Capture the cell that displays the provided text and extract its [x, y] central coordinate. 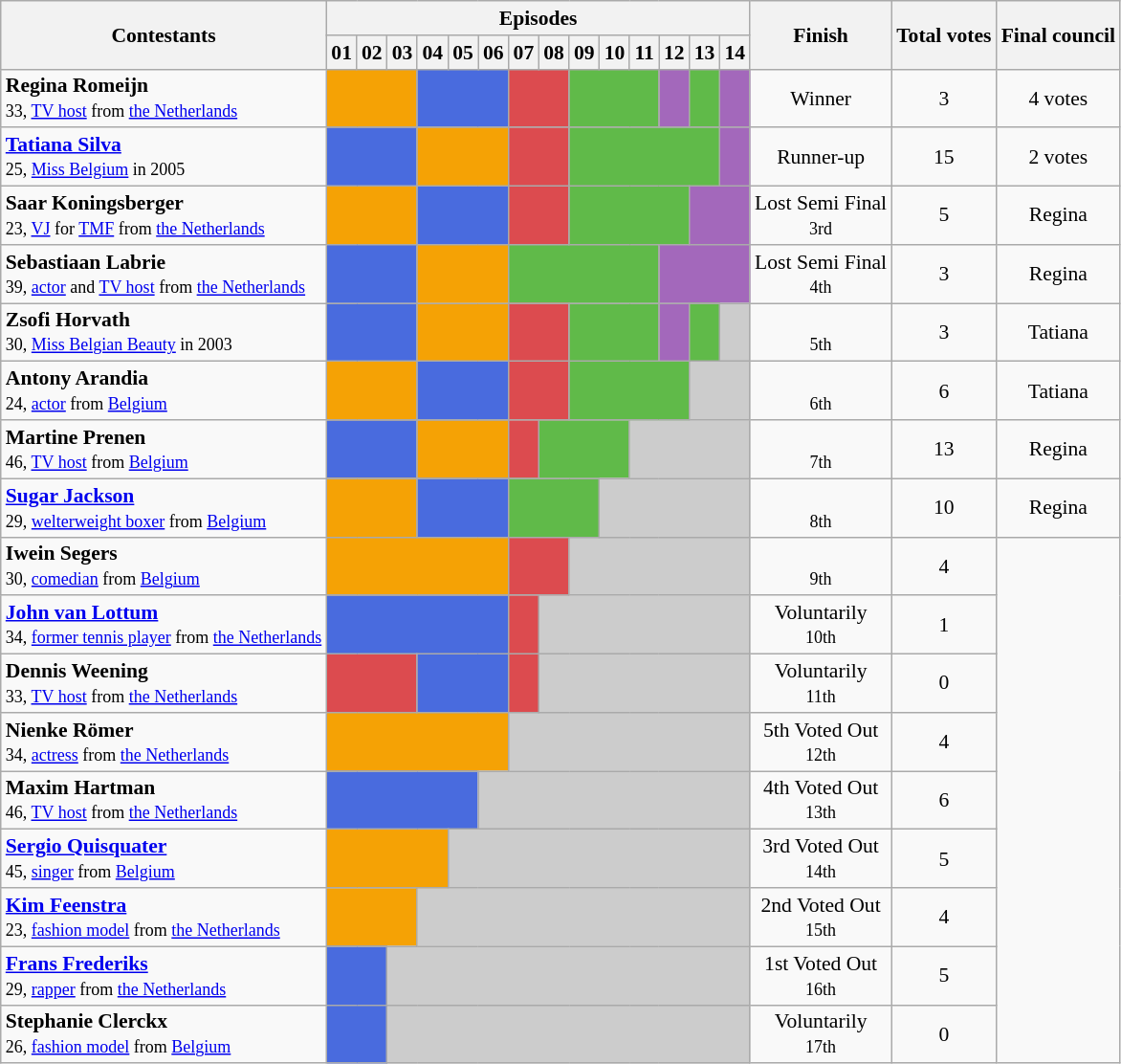
Final council [1058, 34]
Tatiana Silva25, Miss Belgium in 2005 [165, 157]
Dennis Weening33, TV host from the Netherlands [165, 683]
8th [821, 507]
Iwein Segers30, comedian from Belgium [165, 566]
1 [943, 626]
John van Lottum34, former tennis player from the Netherlands [165, 626]
04 [432, 53]
Voluntarily17th [821, 1033]
2 votes [1058, 157]
Frans Frederiks29, rapper from the Netherlands [165, 976]
Lost Semi Final4th [821, 274]
Lost Semi Final3rd [821, 216]
05 [463, 53]
5th [821, 333]
4 votes [1058, 98]
5th Voted Out12th [821, 743]
4th Voted Out13th [821, 800]
Episodes [538, 18]
1st Voted Out16th [821, 976]
Kim Feenstra23, fashion model from the Netherlands [165, 917]
Sebastiaan Labrie39, actor and TV host from the Netherlands [165, 274]
03 [403, 53]
Voluntarily11th [821, 683]
Zsofi Horvath30, Miss Belgian Beauty in 2003 [165, 333]
Maxim Hartman46, TV host from the Netherlands [165, 800]
Finish [821, 34]
Sergio Quisquater45, singer from Belgium [165, 859]
2nd Voted Out15th [821, 917]
09 [584, 53]
11 [645, 53]
Saar Koningsberger23, VJ for TMF from the Netherlands [165, 216]
Total votes [943, 34]
06 [494, 53]
Regina Romeijn33, TV host from the Netherlands [165, 98]
14 [735, 53]
7th [821, 450]
08 [554, 53]
07 [524, 53]
12 [674, 53]
Voluntarily10th [821, 626]
Stephanie Clerckx26, fashion model from Belgium [165, 1033]
15 [943, 157]
Martine Prenen46, TV host from Belgium [165, 450]
02 [372, 53]
01 [341, 53]
Antony Arandia24, actor from Belgium [165, 390]
6th [821, 390]
9th [821, 566]
Winner [821, 98]
Nienke Römer34, actress from the Netherlands [165, 743]
Sugar Jackson29, welterweight boxer from Belgium [165, 507]
3rd Voted Out14th [821, 859]
Runner-up [821, 157]
Contestants [165, 34]
